From the cell containing the given text, extract its center point as (x, y) coordinate. 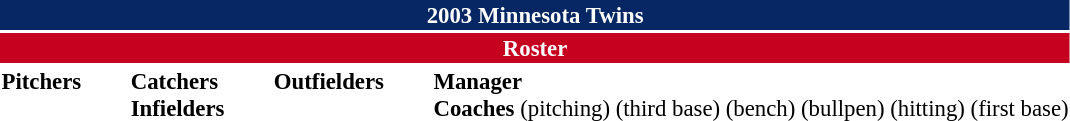
2003 Minnesota Twins (535, 15)
Roster (535, 48)
